Identify which cell holds the provided text, then report its [X, Y] central coordinate. 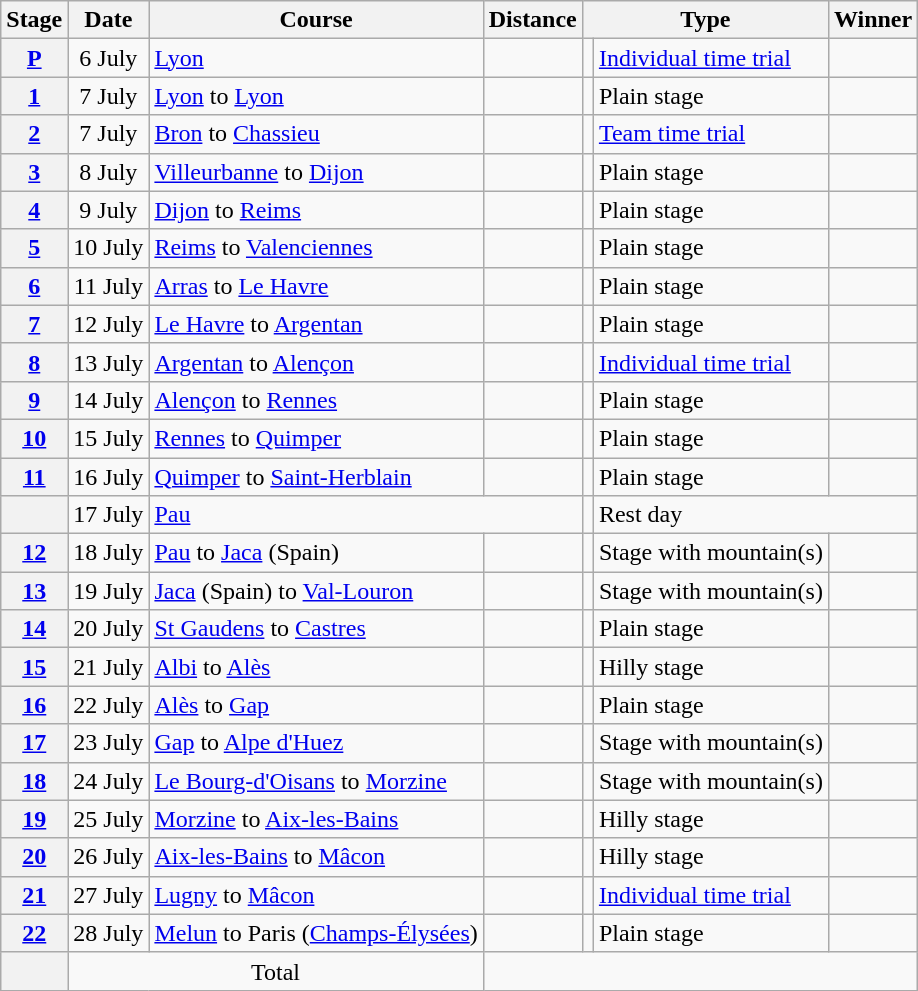
Date [108, 20]
Winner [872, 20]
3 [34, 172]
Pau to Jaca (Spain) [316, 553]
8 [34, 362]
20 July [108, 629]
Pau [366, 515]
Lugny to Mâcon [316, 895]
11 July [108, 286]
Melun to Paris (Champs-Élysées) [316, 933]
22 [34, 933]
10 July [108, 248]
24 July [108, 781]
21 July [108, 667]
6 [34, 286]
Lyon [316, 58]
Le Bourg-d'Oisans to Morzine [316, 781]
22 July [108, 705]
27 July [108, 895]
St Gaudens to Castres [316, 629]
Stage [34, 20]
14 [34, 629]
16 [34, 705]
Lyon to Lyon [316, 96]
21 [34, 895]
28 July [108, 933]
11 [34, 477]
Reims to Valenciennes [316, 248]
2 [34, 134]
P [34, 58]
Type [705, 20]
15 July [108, 438]
10 [34, 438]
18 July [108, 553]
14 July [108, 400]
Aix-les-Bains to Mâcon [316, 857]
25 July [108, 819]
1 [34, 96]
18 [34, 781]
Total [276, 971]
Team time trial [710, 134]
7 [34, 324]
12 [34, 553]
17 [34, 743]
Alençon to Rennes [316, 400]
26 July [108, 857]
Morzine to Aix-les-Bains [316, 819]
20 [34, 857]
Albi to Alès [316, 667]
Villeurbanne to Dijon [316, 172]
Le Havre to Argentan [316, 324]
4 [34, 210]
15 [34, 667]
Bron to Chassieu [316, 134]
Rest day [755, 515]
Alès to Gap [316, 705]
9 [34, 400]
13 July [108, 362]
9 July [108, 210]
8 July [108, 172]
Arras to Le Havre [316, 286]
Jaca (Spain) to Val-Louron [316, 591]
Gap to Alpe d'Huez [316, 743]
Rennes to Quimper [316, 438]
23 July [108, 743]
16 July [108, 477]
Course [316, 20]
Distance [532, 20]
Quimper to Saint-Herblain [316, 477]
5 [34, 248]
17 July [108, 515]
6 July [108, 58]
Argentan to Alençon [316, 362]
12 July [108, 324]
19 [34, 819]
19 July [108, 591]
13 [34, 591]
Dijon to Reims [316, 210]
